For the text-containing cell, return its midpoint in [x, y] coordinate format. 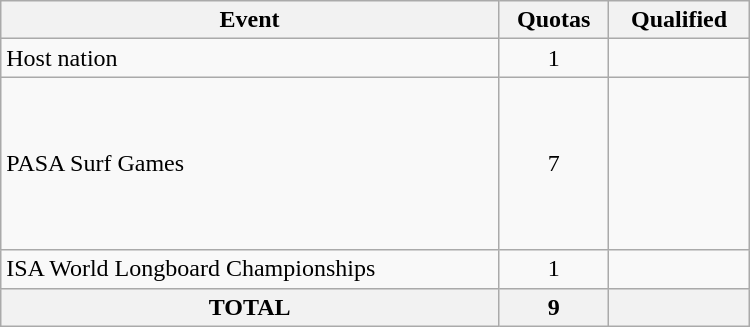
Qualified [679, 20]
TOTAL [250, 307]
Quotas [554, 20]
Host nation [250, 58]
7 [554, 164]
Event [250, 20]
PASA Surf Games [250, 164]
ISA World Longboard Championships [250, 269]
9 [554, 307]
